Capture the cell that displays the provided text and extract its [x, y] central coordinate. 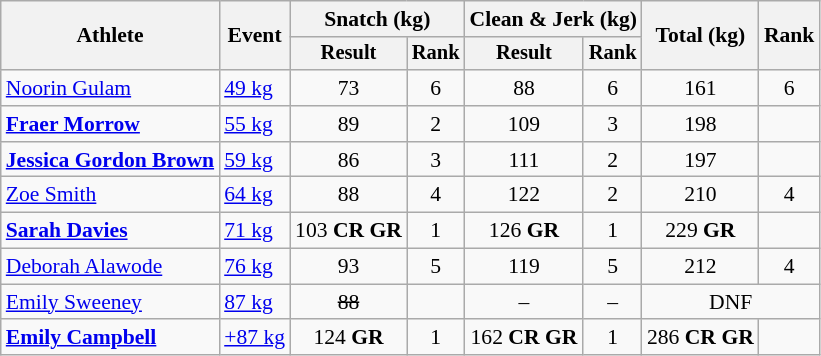
55 kg [254, 124]
Zoe Smith [110, 195]
198 [700, 124]
161 [700, 88]
Emily Sweeney [110, 302]
229 GR [700, 231]
119 [524, 267]
Event [254, 36]
Emily Campbell [110, 338]
Clean & Jerk (kg) [554, 19]
87 kg [254, 302]
Sarah Davies [110, 231]
76 kg [254, 267]
103 CR GR [348, 231]
Fraer Morrow [110, 124]
93 [348, 267]
64 kg [254, 195]
109 [524, 124]
+87 kg [254, 338]
197 [700, 160]
59 kg [254, 160]
86 [348, 160]
Athlete [110, 36]
DNF [730, 302]
Total (kg) [700, 36]
Snatch (kg) [377, 19]
49 kg [254, 88]
210 [700, 195]
71 kg [254, 231]
111 [524, 160]
Noorin Gulam [110, 88]
Jessica Gordon Brown [110, 160]
286 CR GR [700, 338]
Deborah Alawode [110, 267]
89 [348, 124]
124 GR [348, 338]
212 [700, 267]
162 CR GR [524, 338]
122 [524, 195]
126 GR [524, 231]
73 [348, 88]
